Return the [x, y] coordinate for the center point of the cell that contains the specified text.  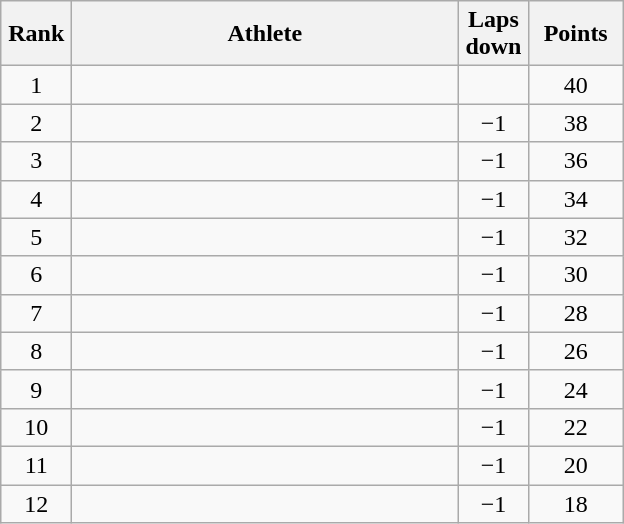
9 [36, 389]
5 [36, 237]
20 [576, 465]
3 [36, 161]
12 [36, 503]
32 [576, 237]
10 [36, 427]
26 [576, 351]
11 [36, 465]
22 [576, 427]
24 [576, 389]
40 [576, 85]
8 [36, 351]
2 [36, 123]
Athlete [265, 34]
34 [576, 199]
Rank [36, 34]
4 [36, 199]
1 [36, 85]
18 [576, 503]
30 [576, 275]
Points [576, 34]
38 [576, 123]
7 [36, 313]
Laps down [494, 34]
6 [36, 275]
36 [576, 161]
28 [576, 313]
